For the text-containing cell, return its midpoint in [x, y] coordinate format. 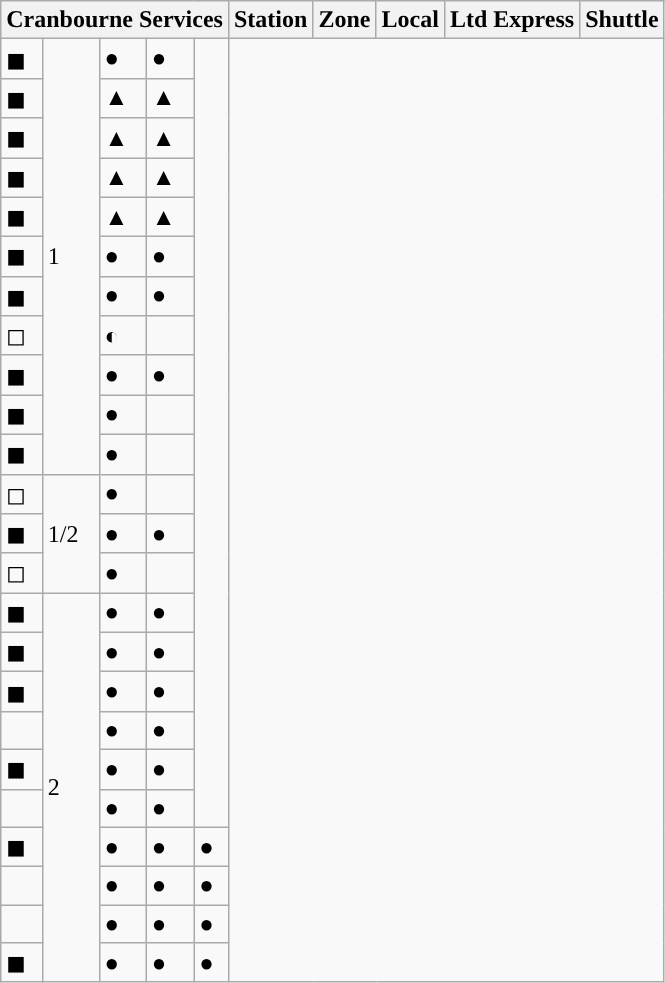
◐ [122, 336]
Ltd Express [512, 20]
Cranbourne Services [115, 20]
Shuttle [622, 20]
Local [410, 20]
Zone [344, 20]
1/2 [70, 534]
2 [70, 788]
1 [70, 256]
Station [270, 20]
